Detect which cell encompasses the target text, then output its (x, y) center coordinate. 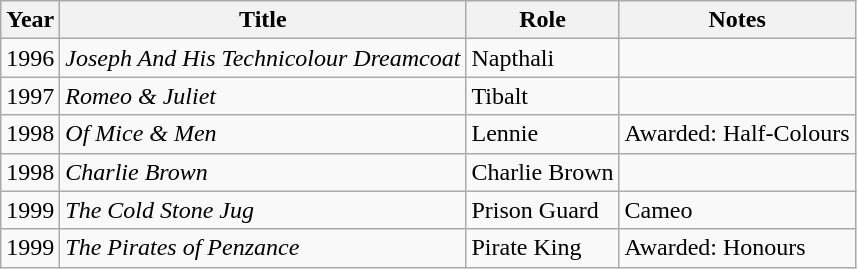
1997 (30, 96)
Napthali (542, 58)
Lennie (542, 134)
The Pirates of Penzance (263, 248)
Tibalt (542, 96)
Joseph And His Technicolour Dreamcoat (263, 58)
Romeo & Juliet (263, 96)
Prison Guard (542, 210)
Awarded: Honours (737, 248)
Title (263, 20)
Pirate King (542, 248)
1996 (30, 58)
Awarded: Half-Colours (737, 134)
Cameo (737, 210)
Of Mice & Men (263, 134)
The Cold Stone Jug (263, 210)
Year (30, 20)
Notes (737, 20)
Role (542, 20)
